From the cell containing the given text, extract its center point as (x, y) coordinate. 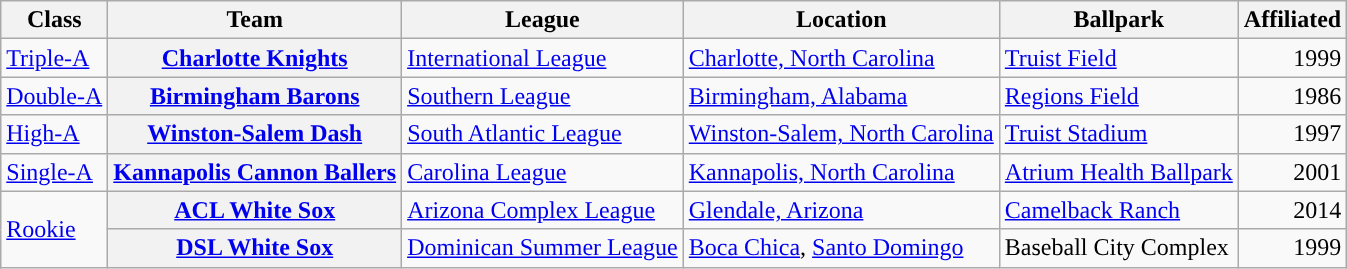
Double-A (54, 96)
Birmingham, Alabama (841, 96)
2001 (1292, 172)
1997 (1292, 134)
Kannapolis Cannon Ballers (255, 172)
Regions Field (1118, 96)
Baseball City Complex (1118, 248)
High-A (54, 134)
Arizona Complex League (543, 210)
Charlotte, North Carolina (841, 58)
Truist Stadium (1118, 134)
Truist Field (1118, 58)
Single-A (54, 172)
Winston-Salem Dash (255, 134)
League (543, 20)
Location (841, 20)
Triple-A (54, 58)
Team (255, 20)
Rookie (54, 229)
Boca Chica, Santo Domingo (841, 248)
Glendale, Arizona (841, 210)
Carolina League (543, 172)
Birmingham Barons (255, 96)
Charlotte Knights (255, 58)
1986 (1292, 96)
Camelback Ranch (1118, 210)
South Atlantic League (543, 134)
International League (543, 58)
Dominican Summer League (543, 248)
Southern League (543, 96)
2014 (1292, 210)
Atrium Health Ballpark (1118, 172)
Affiliated (1292, 20)
Kannapolis, North Carolina (841, 172)
Class (54, 20)
Winston-Salem, North Carolina (841, 134)
DSL White Sox (255, 248)
ACL White Sox (255, 210)
Ballpark (1118, 20)
